Capture the cell that displays the provided text and extract its [X, Y] central coordinate. 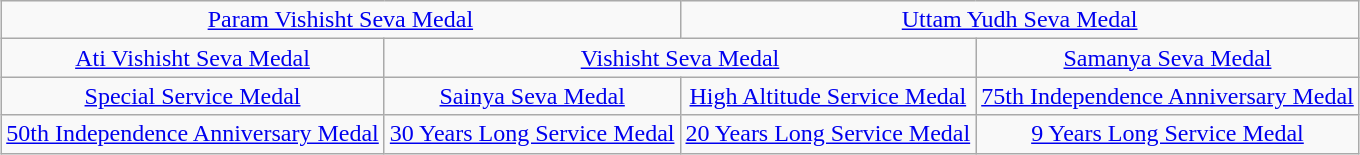
Vishisht Seva Medal [680, 58]
Special Service Medal [193, 96]
9 Years Long Service Medal [1168, 134]
50th Independence Anniversary Medal [193, 134]
30 Years Long Service Medal [532, 134]
Ati Vishisht Seva Medal [193, 58]
20 Years Long Service Medal [828, 134]
Samanya Seva Medal [1168, 58]
Param Vishisht Seva Medal [340, 20]
75th Independence Anniversary Medal [1168, 96]
Sainya Seva Medal [532, 96]
Uttam Yudh Seva Medal [1020, 20]
High Altitude Service Medal [828, 96]
